Extract the [x, y] coordinate from the center of the cell holding the provided text.  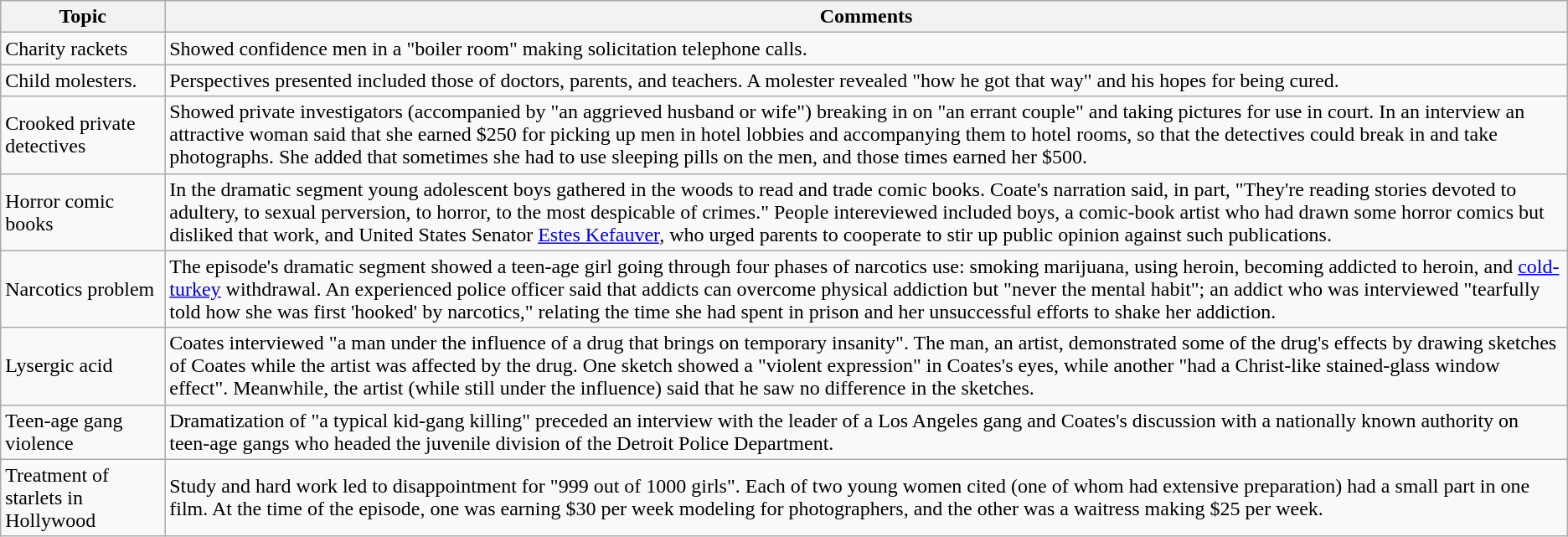
Showed confidence men in a "boiler room" making solicitation telephone calls. [866, 49]
Perspectives presented included those of doctors, parents, and teachers. A molester revealed "how he got that way" and his hopes for being cured. [866, 80]
Child molesters. [83, 80]
Horror comic books [83, 212]
Lysergic acid [83, 366]
Charity rackets [83, 49]
Treatment of starlets in Hollywood [83, 498]
Topic [83, 17]
Crooked private detectives [83, 135]
Comments [866, 17]
Teen-age gang violence [83, 432]
Narcotics problem [83, 289]
